Extract the [X, Y] coordinate from the center of the cell holding the provided text.  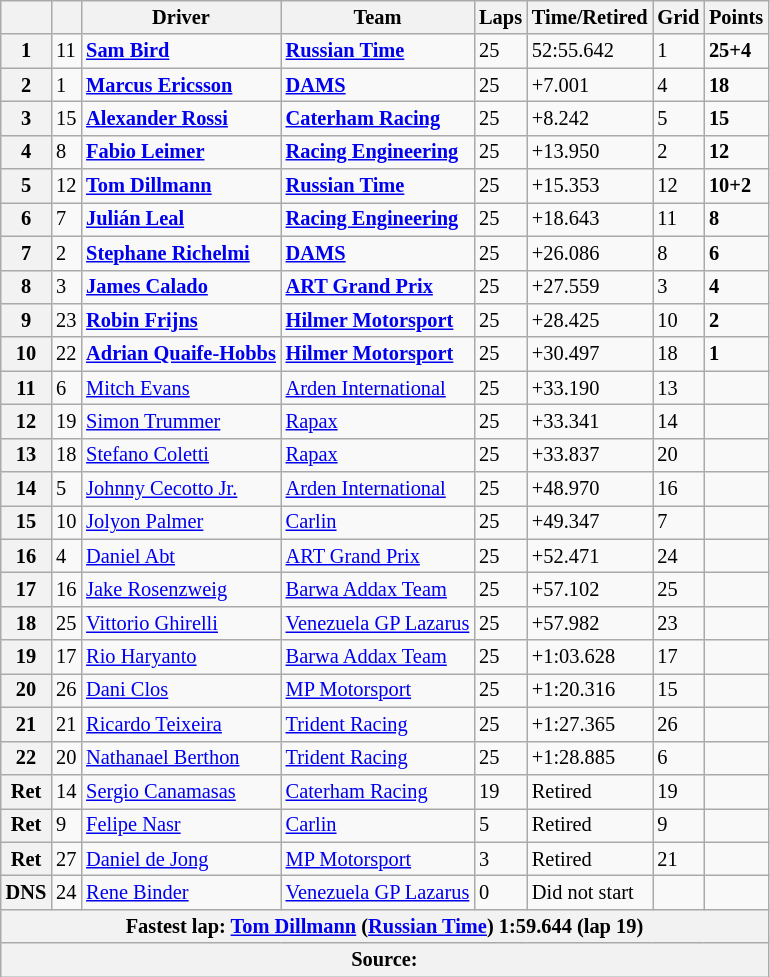
Daniel Abt [180, 556]
+1:27.365 [590, 724]
52:55.642 [590, 51]
Adrian Quaife-Hobbs [180, 354]
Stefano Coletti [180, 455]
10+2 [736, 186]
+33.190 [590, 388]
+26.086 [590, 253]
Nathanael Berthon [180, 758]
Daniel de Jong [180, 859]
Jolyon Palmer [180, 522]
Points [736, 17]
+1:20.316 [590, 690]
+1:28.885 [590, 758]
+15.353 [590, 186]
Rio Haryanto [180, 657]
Source: [384, 960]
Driver [180, 17]
Rene Binder [180, 892]
Team [378, 17]
+1:03.628 [590, 657]
Did not start [590, 892]
Stephane Richelmi [180, 253]
+8.242 [590, 118]
+28.425 [590, 320]
27 [66, 859]
Mitch Evans [180, 388]
+7.001 [590, 85]
Sam Bird [180, 51]
Fabio Leimer [180, 152]
Julián Leal [180, 219]
Laps [500, 17]
Time/Retired [590, 17]
Fastest lap: Tom Dillmann (Russian Time) 1:59.644 (lap 19) [384, 926]
Alexander Rossi [180, 118]
Simon Trummer [180, 421]
Sergio Canamasas [180, 791]
Robin Frijns [180, 320]
+33.837 [590, 455]
+33.341 [590, 421]
Grid [678, 17]
Ricardo Teixeira [180, 724]
+57.982 [590, 623]
Johnny Cecotto Jr. [180, 489]
+13.950 [590, 152]
Tom Dillmann [180, 186]
0 [500, 892]
Marcus Ericsson [180, 85]
DNS [26, 892]
Felipe Nasr [180, 825]
+57.102 [590, 589]
+48.970 [590, 489]
James Calado [180, 287]
Dani Clos [180, 690]
+27.559 [590, 287]
Vittorio Ghirelli [180, 623]
25+4 [736, 51]
+49.347 [590, 522]
+52.471 [590, 556]
+30.497 [590, 354]
+18.643 [590, 219]
Jake Rosenzweig [180, 589]
